Scan for the cell matching the given text and deliver its (x, y) coordinate at center. 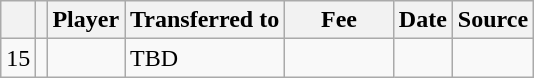
Player (86, 20)
TBD (205, 58)
Transferred to (205, 20)
15 (18, 58)
Date (422, 20)
Source (492, 20)
Fee (340, 20)
